Scan for the cell matching the given text and deliver its (X, Y) coordinate at center. 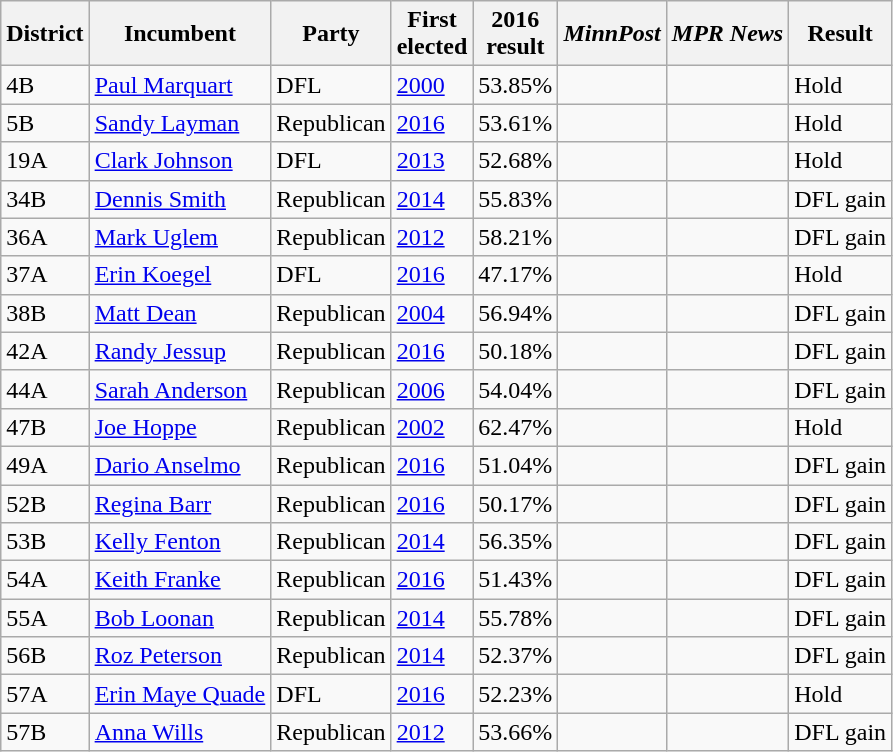
2016result (516, 34)
Kelly Fenton (180, 542)
54A (45, 580)
Paul Marquart (180, 85)
MinnPost (612, 34)
51.04% (516, 465)
57A (45, 694)
Result (840, 34)
19A (45, 161)
Mark Uglem (180, 237)
Firstelected (432, 34)
MPR News (727, 34)
Party (331, 34)
53.85% (516, 85)
Clark Johnson (180, 161)
Randy Jessup (180, 351)
Dario Anselmo (180, 465)
53B (45, 542)
Erin Maye Quade (180, 694)
54.04% (516, 389)
56.94% (516, 313)
Bob Loonan (180, 618)
51.43% (516, 580)
53.61% (516, 123)
2000 (432, 85)
4B (45, 85)
47.17% (516, 275)
Keith Franke (180, 580)
50.18% (516, 351)
52B (45, 503)
Joe Hoppe (180, 427)
Incumbent (180, 34)
2004 (432, 313)
58.21% (516, 237)
Sandy Layman (180, 123)
Matt Dean (180, 313)
55.78% (516, 618)
56.35% (516, 542)
Regina Barr (180, 503)
36A (45, 237)
52.23% (516, 694)
Dennis Smith (180, 199)
52.37% (516, 656)
34B (45, 199)
5B (45, 123)
57B (45, 732)
52.68% (516, 161)
50.17% (516, 503)
Roz Peterson (180, 656)
49A (45, 465)
Erin Koegel (180, 275)
42A (45, 351)
37A (45, 275)
2013 (432, 161)
62.47% (516, 427)
55A (45, 618)
Sarah Anderson (180, 389)
44A (45, 389)
2002 (432, 427)
2006 (432, 389)
47B (45, 427)
56B (45, 656)
38B (45, 313)
Anna Wills (180, 732)
53.66% (516, 732)
District (45, 34)
55.83% (516, 199)
